Scan for the cell matching the given text and deliver its [X, Y] coordinate at center. 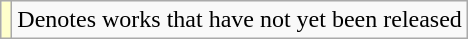
Denotes works that have not yet been released [240, 20]
